Output the (x, y) coordinate of the center of the cell containing the given text.  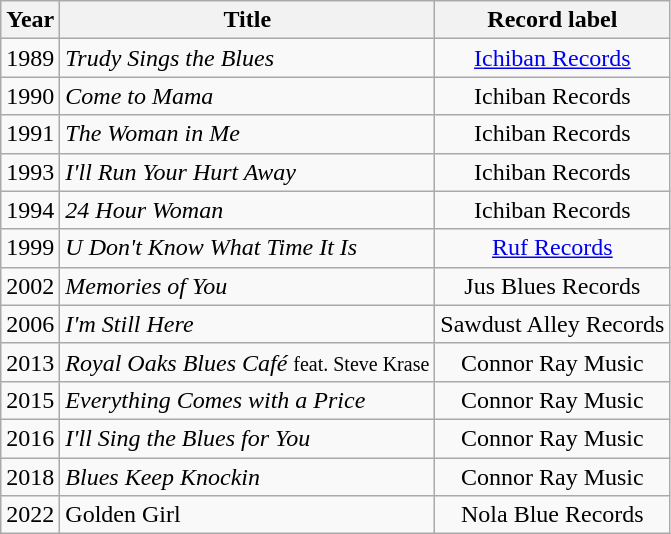
Trudy Sings the Blues (248, 58)
Sawdust Alley Records (552, 324)
2016 (30, 438)
Blues Keep Knockin (248, 477)
U Don't Know What Time It Is (248, 248)
Nola Blue Records (552, 515)
1991 (30, 134)
2013 (30, 362)
2006 (30, 324)
Ruf Records (552, 248)
Come to Mama (248, 96)
Golden Girl (248, 515)
2015 (30, 400)
Year (30, 20)
2018 (30, 477)
I'll Run Your Hurt Away (248, 172)
1994 (30, 210)
1989 (30, 58)
1990 (30, 96)
2022 (30, 515)
Jus Blues Records (552, 286)
1993 (30, 172)
Memories of You (248, 286)
The Woman in Me (248, 134)
I'll Sing the Blues for You (248, 438)
Everything Comes with a Price (248, 400)
Record label (552, 20)
24 Hour Woman (248, 210)
1999 (30, 248)
Title (248, 20)
I'm Still Here (248, 324)
Royal Oaks Blues Café feat. Steve Krase (248, 362)
2002 (30, 286)
